From the cell containing the given text, extract its center point as [X, Y] coordinate. 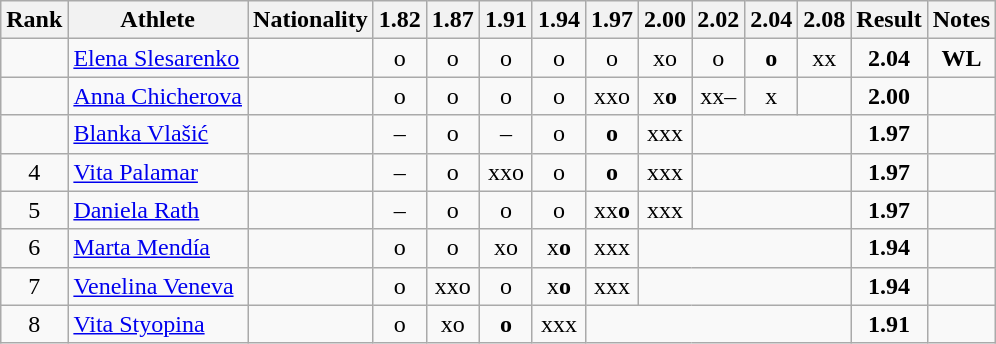
6 [34, 248]
Nationality [311, 20]
Blanka Vlašić [158, 134]
Daniela Rath [158, 210]
Result [889, 20]
Anna Chicherova [158, 96]
Athlete [158, 20]
5 [34, 210]
x [772, 96]
2.08 [824, 20]
1.87 [452, 20]
Marta Mendía [158, 248]
7 [34, 286]
Rank [34, 20]
4 [34, 172]
Vita Styopina [158, 324]
Venelina Veneva [158, 286]
xx– [718, 96]
xx [824, 58]
Elena Slesarenko [158, 58]
Vita Palamar [158, 172]
Notes [961, 20]
1.82 [400, 20]
WL [961, 58]
2.02 [718, 20]
8 [34, 324]
